For the text-containing cell, return its midpoint in (X, Y) coordinate format. 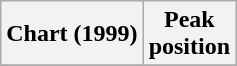
Peakposition (189, 34)
Chart (1999) (72, 34)
